From the cell containing the given text, extract its center point as (x, y) coordinate. 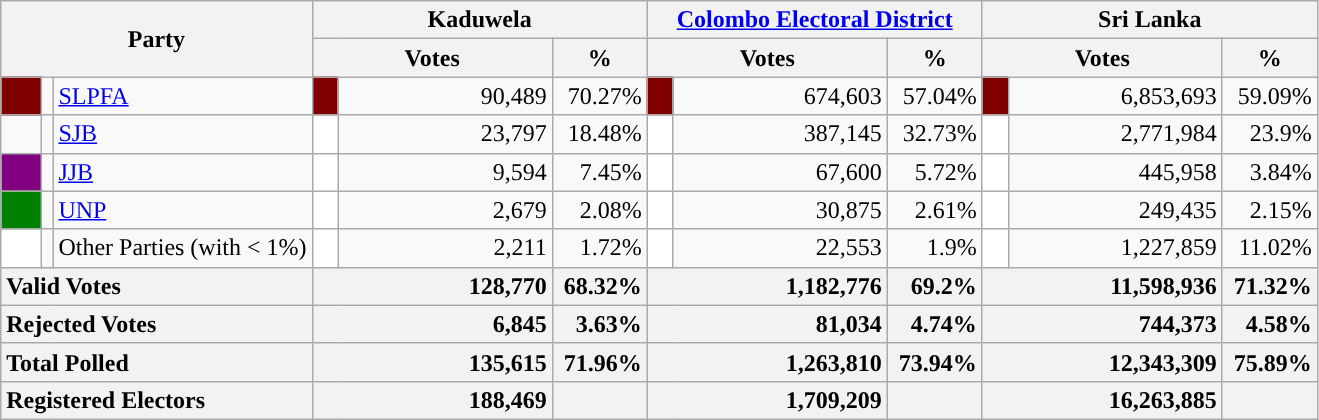
9,594 (445, 172)
81,034 (767, 324)
11.02% (1270, 248)
Colombo Electoral District (814, 20)
1,227,859 (1115, 248)
67,600 (780, 172)
23,797 (445, 134)
6,853,693 (1115, 96)
2,771,984 (1115, 134)
128,770 (432, 286)
Sri Lanka (1150, 20)
75.89% (1270, 362)
445,958 (1115, 172)
744,373 (1102, 324)
32.73% (934, 134)
2,211 (445, 248)
2,679 (445, 210)
1,182,776 (767, 286)
68.32% (600, 286)
7.45% (600, 172)
1,263,810 (767, 362)
Rejected Votes (156, 324)
59.09% (1270, 96)
16,263,885 (1102, 400)
Valid Votes (156, 286)
3.63% (600, 324)
90,489 (445, 96)
3.84% (1270, 172)
6,845 (432, 324)
69.2% (934, 286)
1,709,209 (767, 400)
Registered Electors (156, 400)
73.94% (934, 362)
UNP (182, 210)
71.32% (1270, 286)
Other Parties (with < 1%) (182, 248)
23.9% (1270, 134)
2.15% (1270, 210)
70.27% (600, 96)
18.48% (600, 134)
1.72% (600, 248)
Party (156, 39)
Total Polled (156, 362)
135,615 (432, 362)
71.96% (600, 362)
1.9% (934, 248)
SJB (182, 134)
JJB (182, 172)
5.72% (934, 172)
57.04% (934, 96)
674,603 (780, 96)
11,598,936 (1102, 286)
30,875 (780, 210)
4.74% (934, 324)
2.08% (600, 210)
249,435 (1115, 210)
188,469 (432, 400)
12,343,309 (1102, 362)
2.61% (934, 210)
Kaduwela (480, 20)
SLPFA (182, 96)
387,145 (780, 134)
4.58% (1270, 324)
22,553 (780, 248)
